For the text-containing cell, return its midpoint in [x, y] coordinate format. 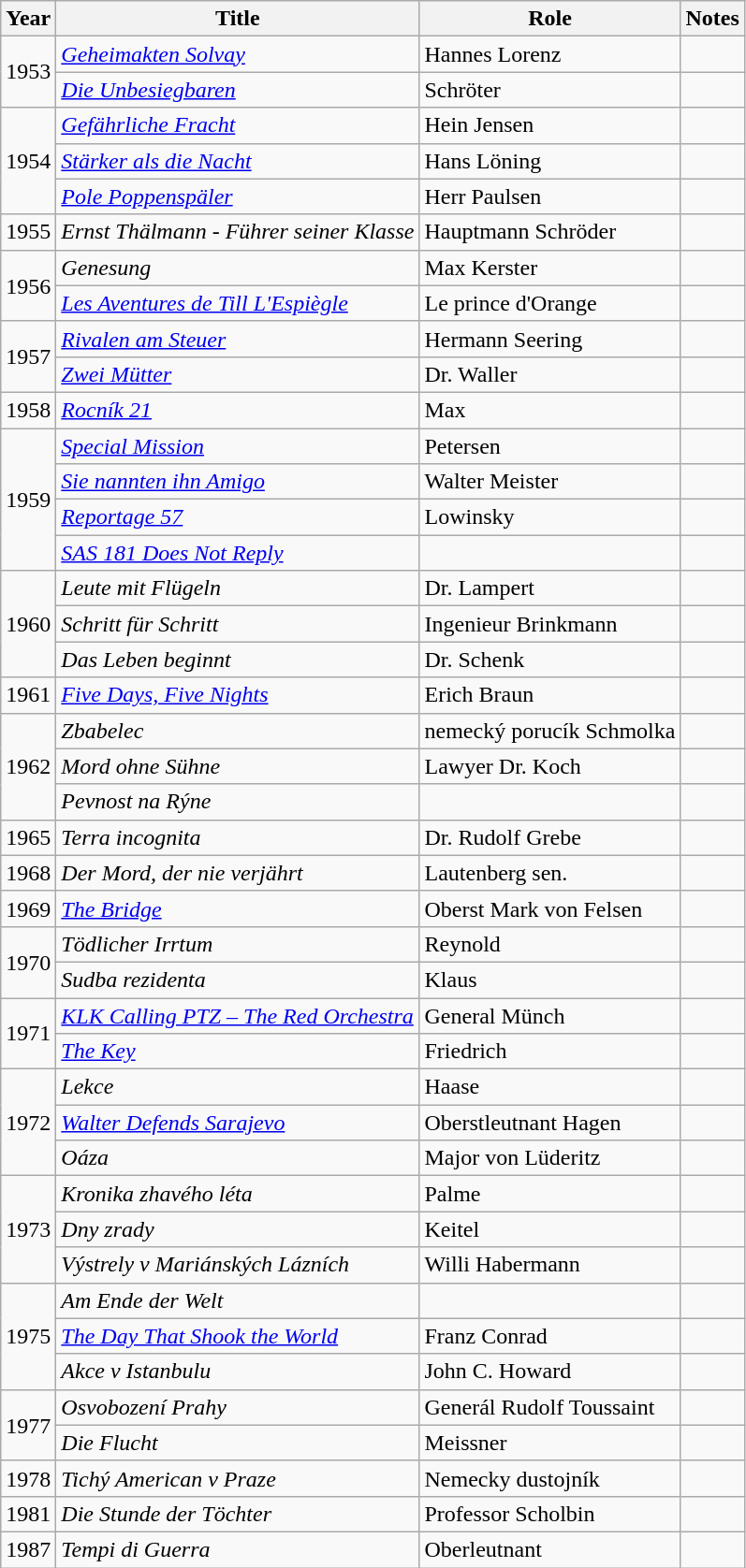
Ernst Thälmann - Führer seiner Klasse [238, 232]
Willi Habermann [550, 1265]
1977 [28, 1425]
Sie nannten ihn Amigo [238, 482]
Lekce [238, 1087]
Rocník 21 [238, 410]
The Key [238, 1052]
1959 [28, 500]
Five Days, Five Nights [238, 695]
1954 [28, 161]
Year [28, 19]
Generál Rudolf Toussaint [550, 1407]
Franz Conrad [550, 1336]
Title [238, 19]
Lowinsky [550, 517]
Der Mord, der nie verjährt [238, 873]
1975 [28, 1336]
nemecký porucík Schmolka [550, 731]
Rivalen am Steuer [238, 339]
1971 [28, 1033]
Genesung [238, 268]
Leute mit Flügeln [238, 588]
1973 [28, 1229]
1957 [28, 356]
Max [550, 410]
Role [550, 19]
Tichý American v Praze [238, 1478]
SAS 181 Does Not Reply [238, 553]
1978 [28, 1478]
Oberst Mark von Felsen [550, 908]
Haase [550, 1087]
Dr. Lampert [550, 588]
Akce v Istanbulu [238, 1372]
Keitel [550, 1229]
General Münch [550, 1015]
Kronika zhavého léta [238, 1194]
Nemecky dustojník [550, 1478]
The Day That Shook the World [238, 1336]
Dny zrady [238, 1229]
Geheimakten Solvay [238, 54]
Mord ohne Sühne [238, 766]
Reynold [550, 944]
Erich Braun [550, 695]
John C. Howard [550, 1372]
Die Unbesiegbaren [238, 90]
1987 [28, 1549]
Pole Poppenspäler [238, 196]
Gefährliche Fracht [238, 125]
Am Ende der Welt [238, 1300]
Walter Defends Sarajevo [238, 1123]
Major von Lüderitz [550, 1158]
Hans Löning [550, 161]
Meissner [550, 1443]
1958 [28, 410]
Osvobození Prahy [238, 1407]
Stärker als die Nacht [238, 161]
Le prince d'Orange [550, 303]
Schritt für Schritt [238, 624]
Hermann Seering [550, 339]
Terra incognita [238, 837]
1970 [28, 962]
Dr. Schenk [550, 660]
Max Kerster [550, 268]
Sudba rezidenta [238, 980]
1960 [28, 624]
1969 [28, 908]
Petersen [550, 446]
1961 [28, 695]
Lawyer Dr. Koch [550, 766]
1968 [28, 873]
Dr. Waller [550, 374]
Hannes Lorenz [550, 54]
Notes [712, 19]
Hauptmann Schröder [550, 232]
1955 [28, 232]
1981 [28, 1514]
KLK Calling PTZ – The Red Orchestra [238, 1015]
Oberleutnant [550, 1549]
Klaus [550, 980]
Das Leben beginnt [238, 660]
1965 [28, 837]
Zwei Mütter [238, 374]
The Bridge [238, 908]
Zbabelec [238, 731]
1962 [28, 766]
Pevnost na Rýne [238, 802]
Tempi di Guerra [238, 1549]
1972 [28, 1123]
Tödlicher Irrtum [238, 944]
Herr Paulsen [550, 196]
Special Mission [238, 446]
Ingenieur Brinkmann [550, 624]
Friedrich [550, 1052]
Walter Meister [550, 482]
1956 [28, 285]
Professor Scholbin [550, 1514]
Die Flucht [238, 1443]
Oberstleutnant Hagen [550, 1123]
Lautenberg sen. [550, 873]
Die Stunde der Töchter [238, 1514]
Hein Jensen [550, 125]
Reportage 57 [238, 517]
Les Aventures de Till L'Espiègle [238, 303]
Palme [550, 1194]
Oáza [238, 1158]
Dr. Rudolf Grebe [550, 837]
Výstrely v Mariánských Lázních [238, 1265]
Schröter [550, 90]
1953 [28, 72]
